Identify which cell holds the provided text, then report its (X, Y) central coordinate. 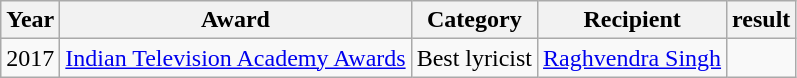
2017 (30, 58)
Category (474, 20)
Indian Television Academy Awards (236, 58)
result (762, 20)
Raghvendra Singh (632, 58)
Award (236, 20)
Best lyricist (474, 58)
Year (30, 20)
Recipient (632, 20)
